Determine the (X, Y) coordinate at the center of the cell enclosing the given text.  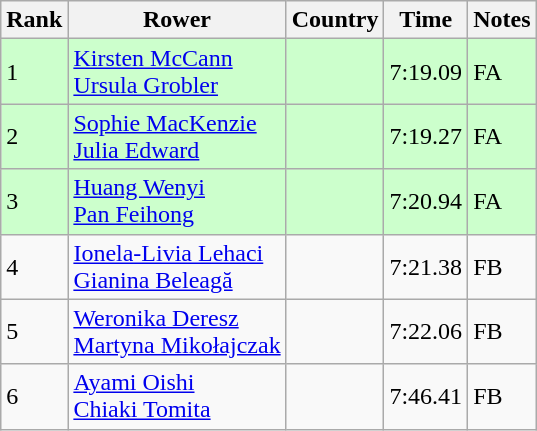
4 (34, 266)
2 (34, 136)
Weronika DereszMartyna Mikołajczak (177, 332)
Huang WenyiPan Feihong (177, 202)
Ionela-Livia LehaciGianina Beleagă (177, 266)
7:22.06 (426, 332)
Rank (34, 20)
Ayami OishiChiaki Tomita (177, 396)
3 (34, 202)
7:19.27 (426, 136)
5 (34, 332)
Sophie MacKenzieJulia Edward (177, 136)
Kirsten McCannUrsula Grobler (177, 72)
Rower (177, 20)
Country (335, 20)
7:19.09 (426, 72)
7:46.41 (426, 396)
Notes (502, 20)
Time (426, 20)
6 (34, 396)
1 (34, 72)
7:21.38 (426, 266)
7:20.94 (426, 202)
